Pinpoint the cell where the given text exists, returning its [X, Y] midpoint coordinate. 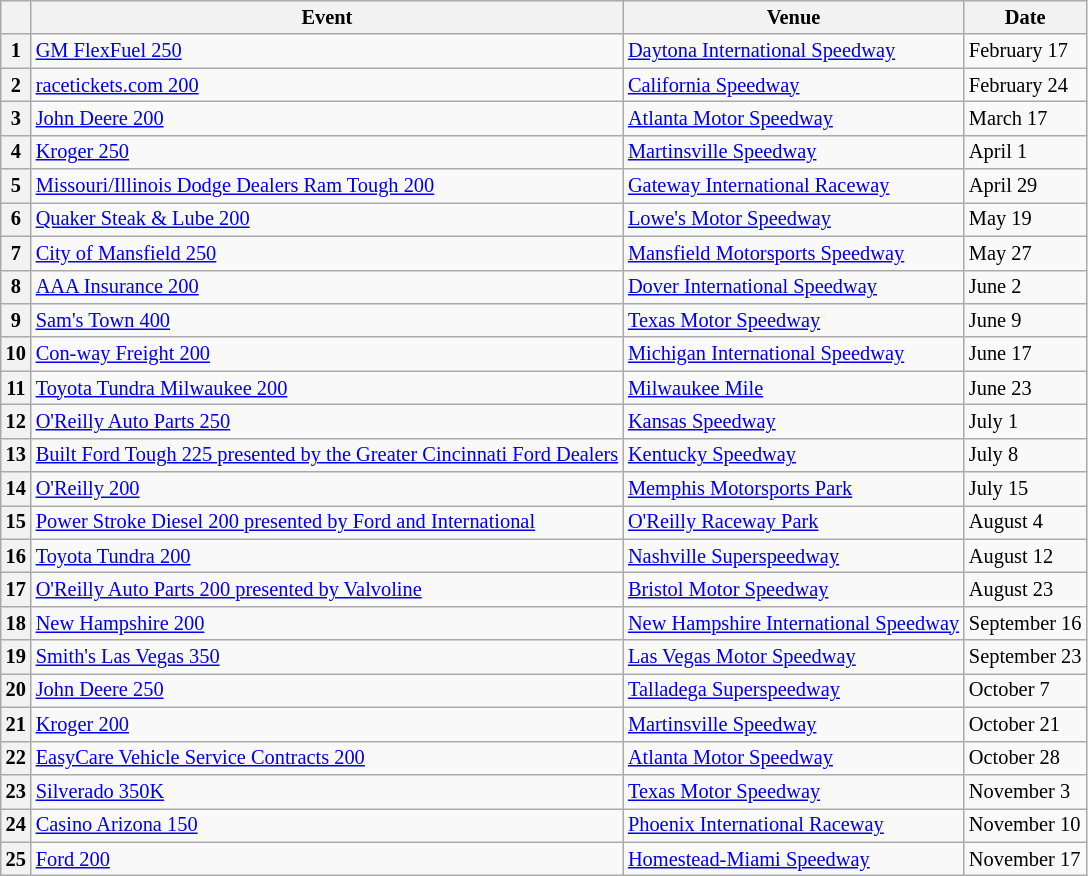
racetickets.com 200 [327, 85]
June 23 [1025, 388]
June 2 [1025, 287]
3 [16, 118]
John Deere 250 [327, 690]
AAA Insurance 200 [327, 287]
August 23 [1025, 589]
August 12 [1025, 556]
Dover International Speedway [794, 287]
Event [327, 17]
July 8 [1025, 455]
Michigan International Speedway [794, 354]
4 [16, 152]
6 [16, 219]
Silverado 350K [327, 791]
15 [16, 522]
Con-way Freight 200 [327, 354]
June 17 [1025, 354]
Milwaukee Mile [794, 388]
August 4 [1025, 522]
Built Ford Tough 225 presented by the Greater Cincinnati Ford Dealers [327, 455]
24 [16, 825]
July 15 [1025, 489]
Phoenix International Raceway [794, 825]
March 17 [1025, 118]
O'Reilly 200 [327, 489]
2 [16, 85]
10 [16, 354]
Sam's Town 400 [327, 320]
California Speedway [794, 85]
Quaker Steak & Lube 200 [327, 219]
19 [16, 657]
Homestead-Miami Speedway [794, 859]
17 [16, 589]
Casino Arizona 150 [327, 825]
Date [1025, 17]
Toyota Tundra 200 [327, 556]
13 [16, 455]
New Hampshire International Speedway [794, 623]
Mansfield Motorsports Speedway [794, 253]
October 21 [1025, 724]
November 10 [1025, 825]
25 [16, 859]
April 29 [1025, 186]
O'Reilly Raceway Park [794, 522]
Memphis Motorsports Park [794, 489]
Kroger 250 [327, 152]
18 [16, 623]
Kroger 200 [327, 724]
5 [16, 186]
Talladega Superspeedway [794, 690]
Ford 200 [327, 859]
September 16 [1025, 623]
12 [16, 421]
8 [16, 287]
Kansas Speedway [794, 421]
23 [16, 791]
14 [16, 489]
Missouri/Illinois Dodge Dealers Ram Tough 200 [327, 186]
October 7 [1025, 690]
Daytona International Speedway [794, 51]
GM FlexFuel 250 [327, 51]
Kentucky Speedway [794, 455]
O'Reilly Auto Parts 200 presented by Valvoline [327, 589]
Las Vegas Motor Speedway [794, 657]
July 1 [1025, 421]
John Deere 200 [327, 118]
Lowe's Motor Speedway [794, 219]
New Hampshire 200 [327, 623]
February 24 [1025, 85]
O'Reilly Auto Parts 250 [327, 421]
9 [16, 320]
1 [16, 51]
November 3 [1025, 791]
11 [16, 388]
22 [16, 758]
Bristol Motor Speedway [794, 589]
Gateway International Raceway [794, 186]
City of Mansfield 250 [327, 253]
February 17 [1025, 51]
16 [16, 556]
September 23 [1025, 657]
Nashville Superspeedway [794, 556]
May 19 [1025, 219]
Power Stroke Diesel 200 presented by Ford and International [327, 522]
EasyCare Vehicle Service Contracts 200 [327, 758]
May 27 [1025, 253]
November 17 [1025, 859]
Venue [794, 17]
7 [16, 253]
June 9 [1025, 320]
20 [16, 690]
April 1 [1025, 152]
Smith's Las Vegas 350 [327, 657]
Toyota Tundra Milwaukee 200 [327, 388]
21 [16, 724]
October 28 [1025, 758]
